From the cell containing the given text, extract its center point as (x, y) coordinate. 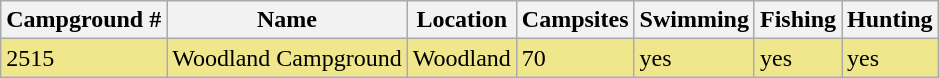
Hunting (890, 20)
Woodland (462, 58)
Campsites (575, 20)
Fishing (798, 20)
2515 (84, 58)
Campground # (84, 20)
Name (287, 20)
Swimming (694, 20)
Woodland Campground (287, 58)
Location (462, 20)
70 (575, 58)
